Find where the given text appears and provide that cell's center as (X, Y) coordinate. 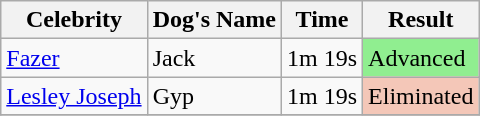
Eliminated (421, 96)
Time (322, 20)
Lesley Joseph (74, 96)
Celebrity (74, 20)
Dog's Name (214, 20)
Advanced (421, 58)
Jack (214, 58)
Gyp (214, 96)
Fazer (74, 58)
Result (421, 20)
